Detect which cell encompasses the target text, then output its [X, Y] center coordinate. 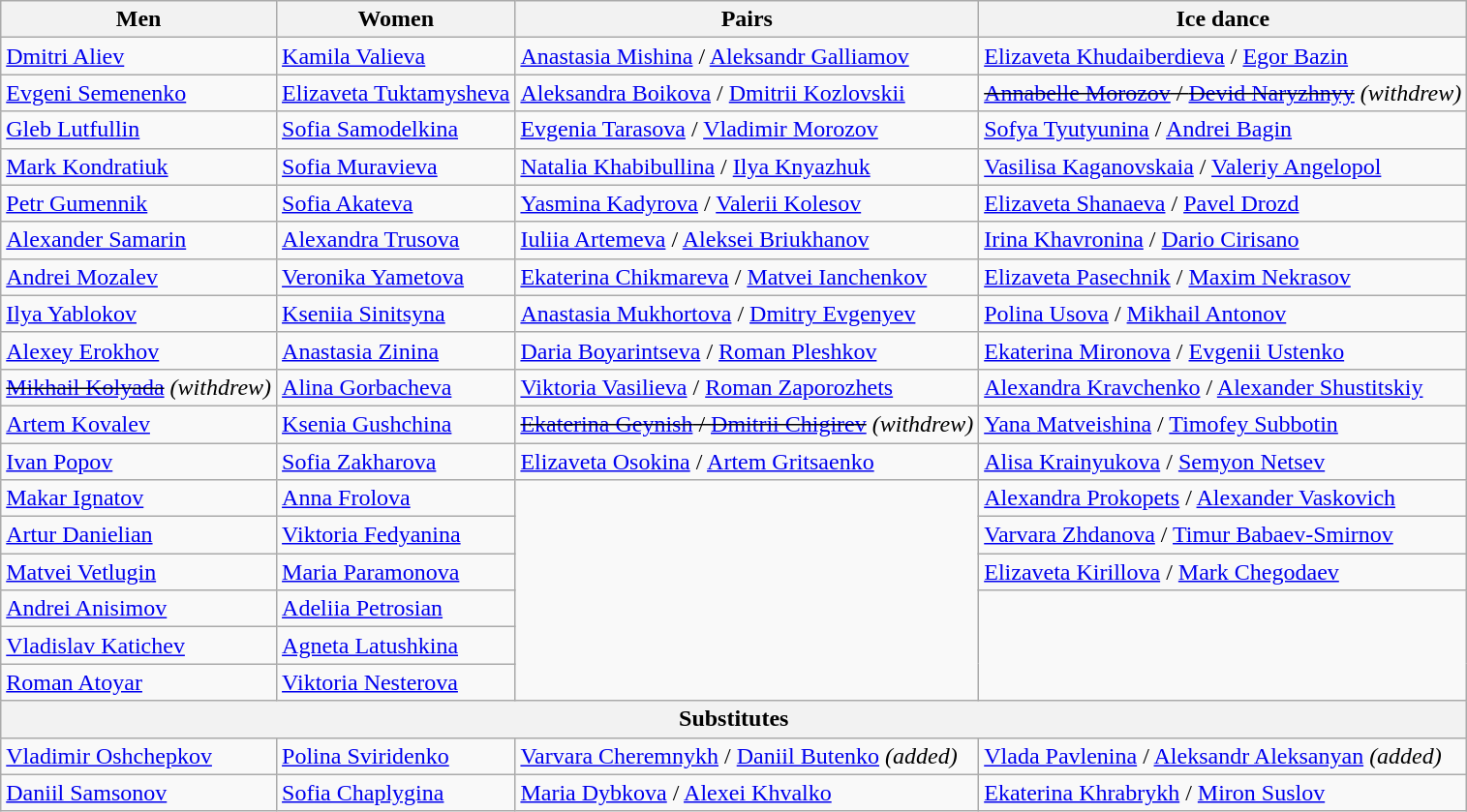
Alisa Krainyukova / Semyon Netsev [1223, 462]
Ivan Popov [139, 462]
Elizaveta Shanaeva / Pavel Drozd [1223, 203]
Alexandra Prokopets / Alexander Vaskovich [1223, 498]
Maria Dybkova / Alexei Khvalko [748, 793]
Viktoria Vasilieva / Roman Zaporozhets [748, 387]
Andrei Anisimov [139, 609]
Agneta Latushkina [396, 646]
Yana Matveishina / Timofey Subbotin [1223, 424]
Ksenia Gushchina [396, 424]
Polina Sviridenko [396, 756]
Sofia Zakharova [396, 462]
Maria Paramonova [396, 572]
Gleb Lutfullin [139, 130]
Ekaterina Geynish / Dmitrii Chigirev (withdrew) [748, 424]
Ekaterina Mironova / Evgenii Ustenko [1223, 350]
Vasilisa Kaganovskaia / Valeriy Angelopol [1223, 166]
Kseniia Sinitsyna [396, 314]
Varvara Cheremnykh / Daniil Butenko (added) [748, 756]
Anastasia Mishina / Aleksandr Galliamov [748, 56]
Anastasia Zinina [396, 350]
Alexandra Trusova [396, 240]
Yasmina Kadyrova / Valerii Kolesov [748, 203]
Sofia Samodelkina [396, 130]
Alexander Samarin [139, 240]
Ekaterina Khrabrykh / Miron Suslov [1223, 793]
Adeliia Petrosian [396, 609]
Alexey Erokhov [139, 350]
Viktoria Nesterova [396, 682]
Kamila Valieva [396, 56]
Sofia Akateva [396, 203]
Artem Kovalev [139, 424]
Aleksandra Boikova / Dmitrii Kozlovskii [748, 93]
Elizaveta Khudaiberdieva / Egor Bazin [1223, 56]
Daria Boyarintseva / Roman Pleshkov [748, 350]
Evgeni Semenenko [139, 93]
Ekaterina Chikmareva / Matvei Ianchenkov [748, 277]
Elizaveta Osokina / Artem Gritsaenko [748, 462]
Petr Gumennik [139, 203]
Andrei Mozalev [139, 277]
Anastasia Mukhortova / Dmitry Evgenyev [748, 314]
Ice dance [1223, 19]
Matvei Vetlugin [139, 572]
Sofia Muravieva [396, 166]
Mikhail Kolyada (withdrew) [139, 387]
Anna Frolova [396, 498]
Veronika Yametova [396, 277]
Ilya Yablokov [139, 314]
Polina Usova / Mikhail Antonov [1223, 314]
Evgenia Tarasova / Vladimir Morozov [748, 130]
Pairs [748, 19]
Natalia Khabibullina / Ilya Knyazhuk [748, 166]
Daniil Samsonov [139, 793]
Vladislav Katichev [139, 646]
Elizaveta Tuktamysheva [396, 93]
Iuliia Artemeva / Aleksei Briukhanov [748, 240]
Annabelle Morozov / Devid Naryzhnyy (withdrew) [1223, 93]
Artur Danielian [139, 535]
Dmitri Aliev [139, 56]
Makar Ignatov [139, 498]
Men [139, 19]
Alina Gorbacheva [396, 387]
Viktoria Fedyanina [396, 535]
Women [396, 19]
Substitutes [734, 719]
Mark Kondratiuk [139, 166]
Irina Khavronina / Dario Cirisano [1223, 240]
Sofya Tyutyunina / Andrei Bagin [1223, 130]
Elizaveta Kirillova / Mark Chegodaev [1223, 572]
Alexandra Kravchenko / Alexander Shustitskiy [1223, 387]
Roman Atoyar [139, 682]
Varvara Zhdanova / Timur Babaev-Smirnov [1223, 535]
Vlada Pavlenina / Aleksandr Aleksanyan (added) [1223, 756]
Elizaveta Pasechnik / Maxim Nekrasov [1223, 277]
Vladimir Oshchepkov [139, 756]
Sofia Chaplygina [396, 793]
